Extract the (X, Y) coordinate from the center of the cell holding the provided text.  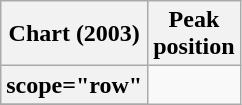
scope="row" (74, 85)
Chart (2003) (74, 34)
Peakposition (194, 34)
